From the cell containing the given text, extract its center point as (X, Y) coordinate. 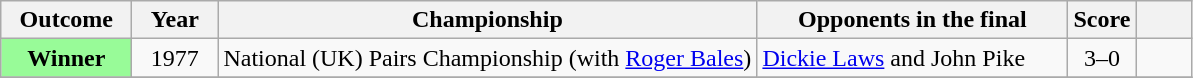
1977 (175, 58)
Championship (488, 20)
Dickie Laws and John Pike (912, 58)
National (UK) Pairs Championship (with Roger Bales) (488, 58)
3–0 (1102, 58)
Year (175, 20)
Winner (66, 58)
Score (1102, 20)
Opponents in the final (912, 20)
Outcome (66, 20)
